Output the (x, y) coordinate of the center of the cell containing the given text.  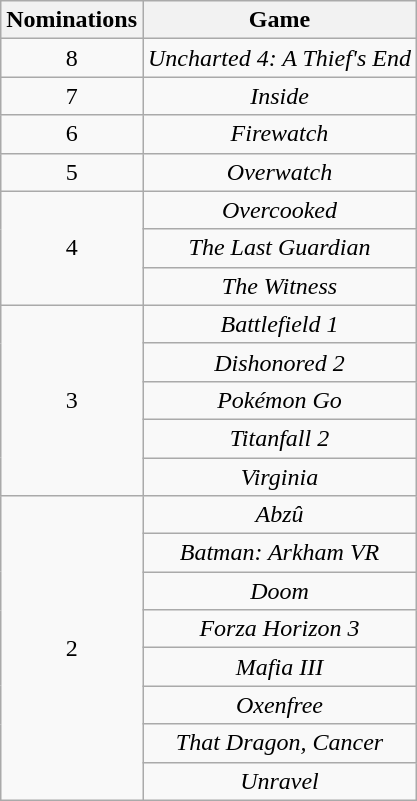
Game (279, 20)
2 (72, 648)
Batman: Arkham VR (279, 553)
Unravel (279, 781)
That Dragon, Cancer (279, 743)
5 (72, 172)
Forza Horizon 3 (279, 629)
Battlefield 1 (279, 324)
Oxenfree (279, 705)
7 (72, 96)
The Witness (279, 286)
Overcooked (279, 210)
Doom (279, 591)
Overwatch (279, 172)
8 (72, 58)
3 (72, 400)
Titanfall 2 (279, 438)
Abzû (279, 515)
Uncharted 4: A Thief's End (279, 58)
Pokémon Go (279, 400)
6 (72, 134)
The Last Guardian (279, 248)
4 (72, 248)
Mafia III (279, 667)
Nominations (72, 20)
Dishonored 2 (279, 362)
Inside (279, 96)
Virginia (279, 477)
Firewatch (279, 134)
